Find where the given text appears and provide that cell's center as (x, y) coordinate. 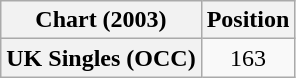
Position (248, 20)
UK Singles (OCC) (101, 58)
163 (248, 58)
Chart (2003) (101, 20)
